Detect which cell encompasses the target text, then output its (x, y) center coordinate. 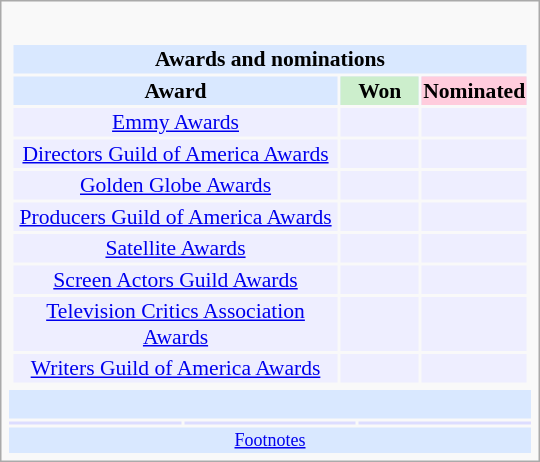
Awards and nominations (270, 59)
Television Critics Association Awards (175, 324)
Satellite Awards (175, 248)
Award (175, 90)
Won (380, 90)
Golden Globe Awards (175, 185)
Writers Guild of America Awards (175, 368)
Nominated (474, 90)
Screen Actors Guild Awards (175, 279)
Emmy Awards (175, 122)
Producers Guild of America Awards (175, 216)
Footnotes (270, 440)
Directors Guild of America Awards (175, 153)
